Extract the (x, y) coordinate from the center of the cell holding the provided text.  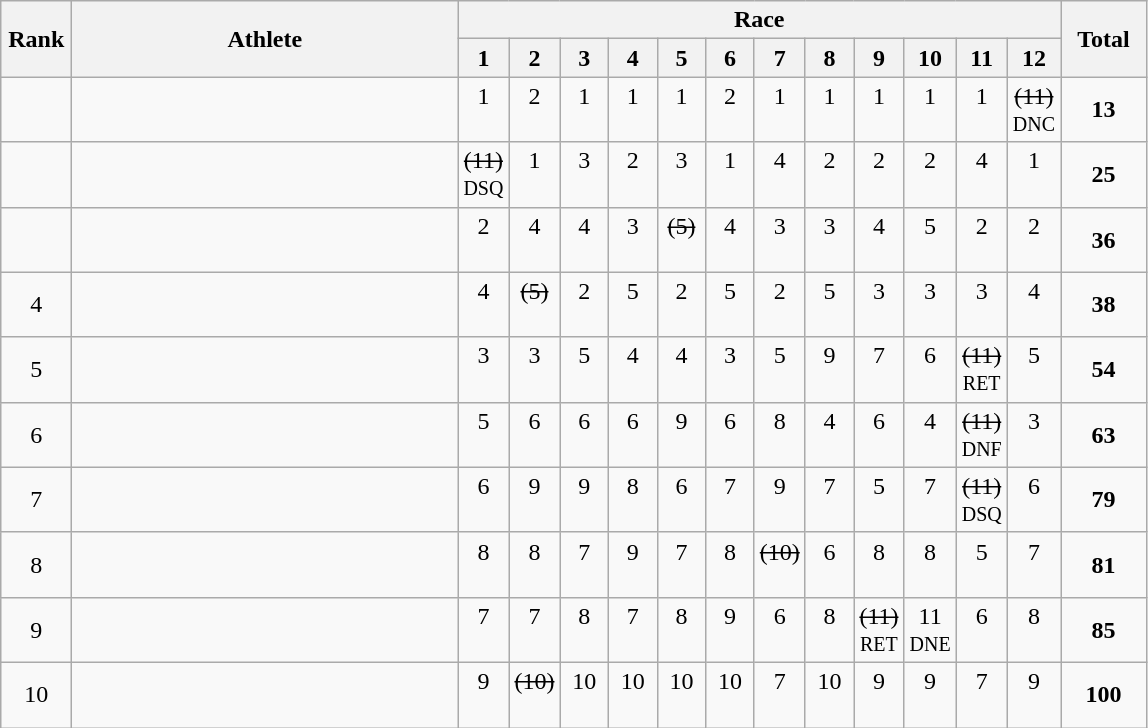
11 (982, 58)
13 (1104, 110)
63 (1104, 434)
Race (760, 20)
81 (1104, 564)
38 (1104, 304)
79 (1104, 500)
Rank (36, 39)
85 (1104, 630)
36 (1104, 240)
(11)DNF (982, 434)
12 (1034, 58)
(11)DNC (1034, 110)
54 (1104, 370)
Total (1104, 39)
11DNE (930, 630)
25 (1104, 174)
Athlete (265, 39)
100 (1104, 694)
